Search for the cell housing the specified text and yield its [x, y] center coordinate. 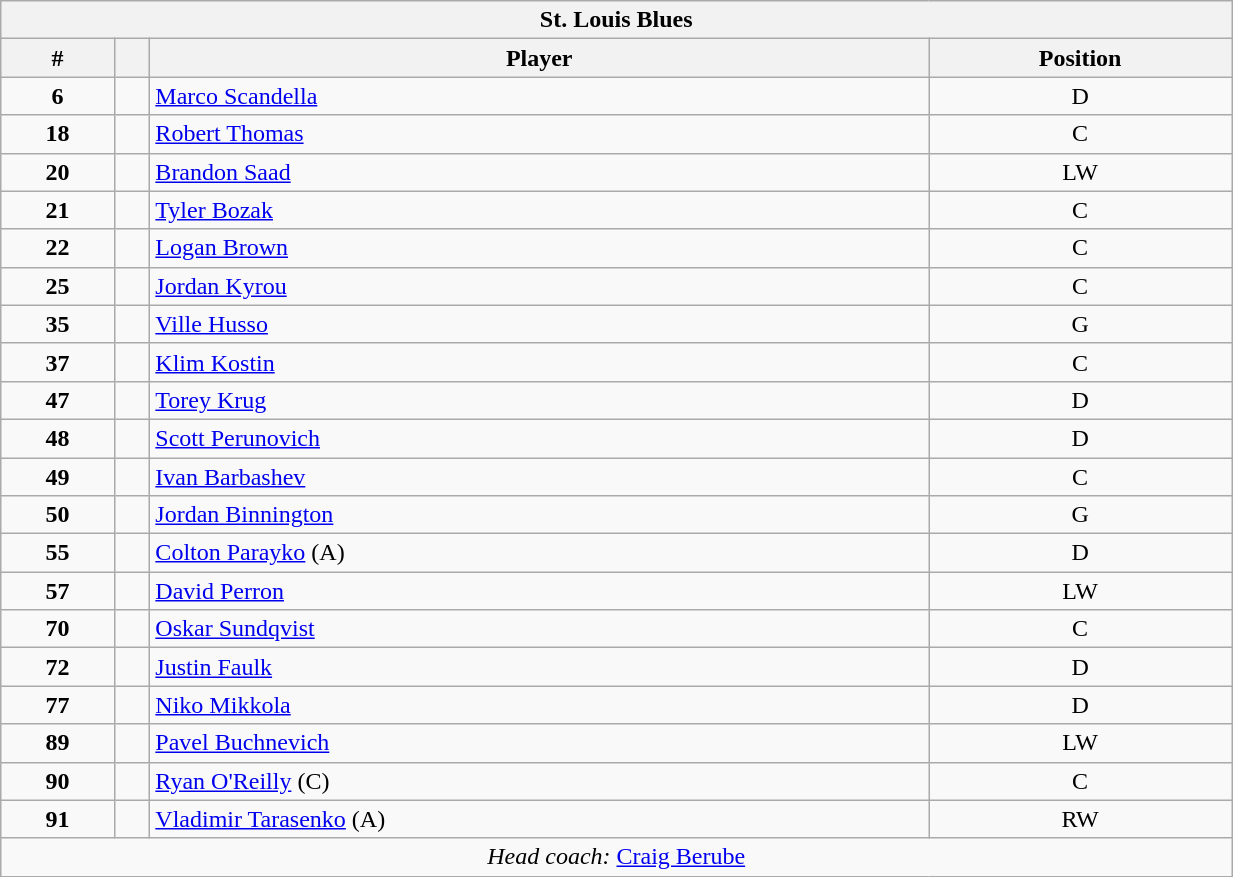
Klim Kostin [540, 362]
Colton Parayko (A) [540, 553]
22 [58, 248]
David Perron [540, 591]
Player [540, 58]
50 [58, 515]
Justin Faulk [540, 667]
72 [58, 667]
21 [58, 210]
Ivan Barbashev [540, 477]
Brandon Saad [540, 172]
89 [58, 743]
55 [58, 553]
90 [58, 781]
RW [1080, 819]
Oskar Sundqvist [540, 629]
Pavel Buchnevich [540, 743]
Tyler Bozak [540, 210]
# [58, 58]
Head coach: Craig Berube [616, 857]
70 [58, 629]
48 [58, 438]
20 [58, 172]
Ryan O'Reilly (C) [540, 781]
Ville Husso [540, 324]
Niko Mikkola [540, 705]
57 [58, 591]
Scott Perunovich [540, 438]
6 [58, 96]
Marco Scandella [540, 96]
49 [58, 477]
Vladimir Tarasenko (A) [540, 819]
18 [58, 134]
Torey Krug [540, 400]
47 [58, 400]
Position [1080, 58]
37 [58, 362]
25 [58, 286]
Jordan Kyrou [540, 286]
Logan Brown [540, 248]
Robert Thomas [540, 134]
Jordan Binnington [540, 515]
91 [58, 819]
77 [58, 705]
35 [58, 324]
St. Louis Blues [616, 20]
